Provide the (x, y) coordinate of the cell's center where the given text is located.  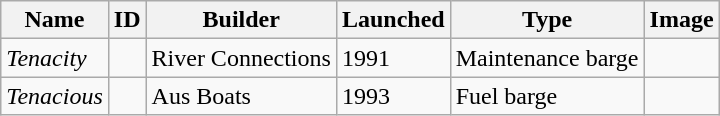
1993 (393, 96)
Launched (393, 20)
Type (547, 20)
Name (55, 20)
Builder (241, 20)
Tenacious (55, 96)
Maintenance barge (547, 58)
ID (127, 20)
Fuel barge (547, 96)
Image (682, 20)
Tenacity (55, 58)
River Connections (241, 58)
Aus Boats (241, 96)
1991 (393, 58)
